From the cell containing the given text, extract its center point as (x, y) coordinate. 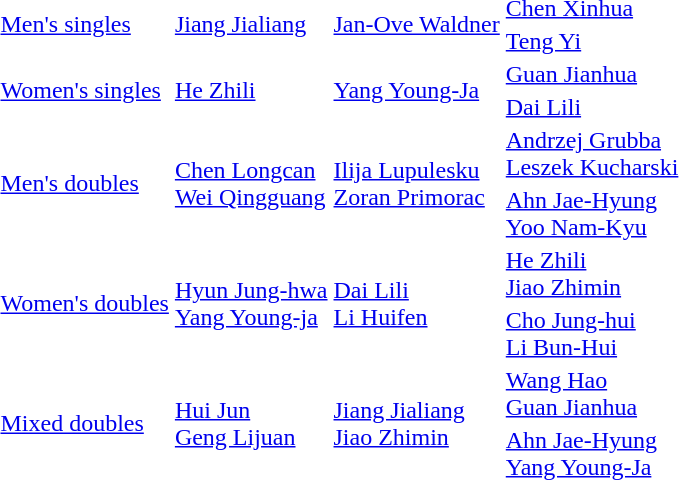
Chen Longcan Wei Qingguang (251, 184)
Dai Lili Li Huifen (416, 304)
Ilija Lupulesku Zoran Primorac (416, 184)
Yang Young-Ja (416, 90)
Hyun Jung-hwa Yang Young-ja (251, 304)
He Zhili (251, 90)
